Capture the cell that displays the provided text and extract its [X, Y] central coordinate. 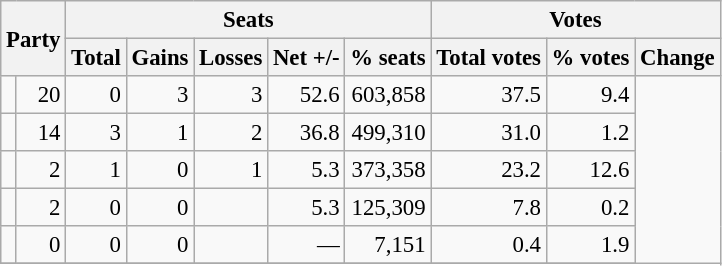
373,358 [388, 170]
Total [96, 58]
125,309 [388, 208]
12.6 [590, 170]
Seats [248, 20]
Change [678, 58]
Losses [231, 58]
Party [34, 38]
— [306, 245]
36.8 [306, 133]
31.0 [488, 133]
1.9 [590, 245]
0.2 [590, 208]
52.6 [306, 95]
23.2 [488, 170]
Votes [576, 20]
9.4 [590, 95]
603,858 [388, 95]
0.4 [488, 245]
1.2 [590, 133]
Total votes [488, 58]
499,310 [388, 133]
7,151 [388, 245]
14 [40, 133]
Net +/- [306, 58]
7.8 [488, 208]
20 [40, 95]
% seats [388, 58]
% votes [590, 58]
Gains [160, 58]
37.5 [488, 95]
